Return (x, y) of the center of cell containing provided text 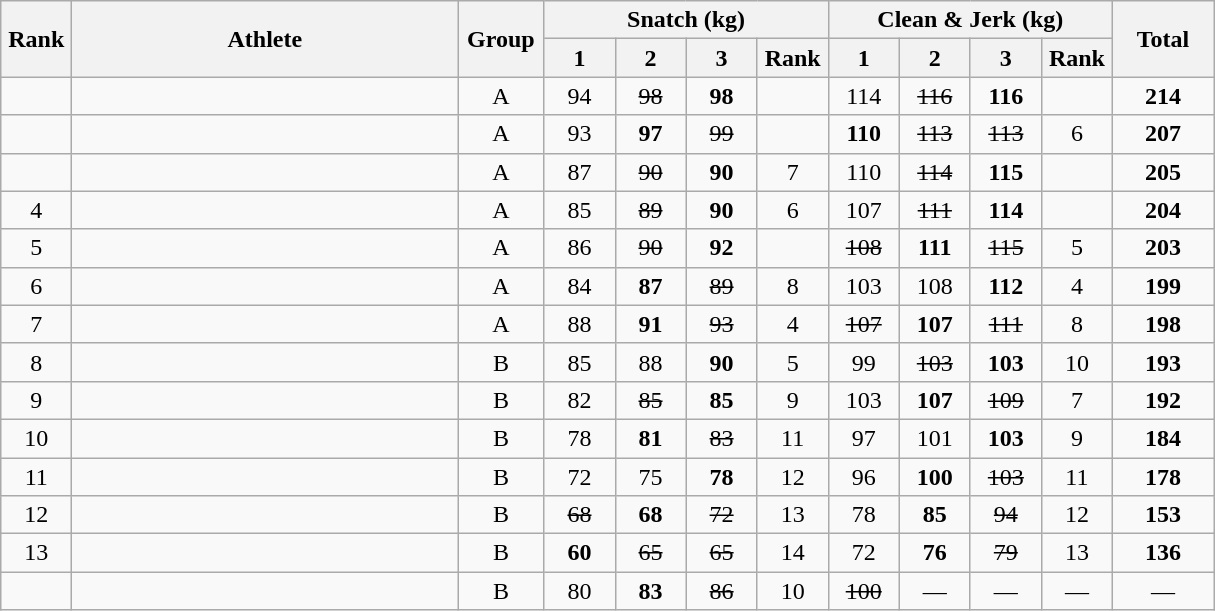
178 (1162, 477)
Total (1162, 39)
109 (1006, 400)
192 (1162, 400)
Athlete (265, 39)
203 (1162, 248)
214 (1162, 96)
14 (792, 553)
80 (580, 591)
60 (580, 553)
207 (1162, 134)
153 (1162, 515)
75 (650, 477)
76 (934, 553)
184 (1162, 438)
Group (501, 39)
199 (1162, 286)
198 (1162, 324)
96 (864, 477)
91 (650, 324)
101 (934, 438)
193 (1162, 362)
92 (722, 248)
112 (1006, 286)
136 (1162, 553)
204 (1162, 210)
82 (580, 400)
79 (1006, 553)
81 (650, 438)
Snatch (kg) (686, 20)
Clean & Jerk (kg) (970, 20)
205 (1162, 172)
84 (580, 286)
